Locate the cell with the specified text and output its (x, y) center coordinate. 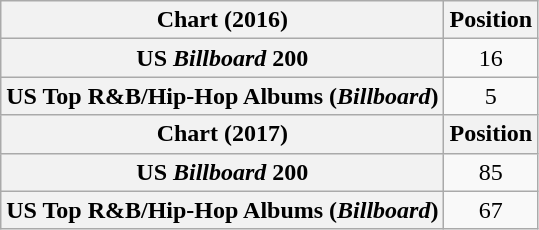
16 (491, 58)
67 (491, 210)
Chart (2017) (222, 134)
85 (491, 172)
Chart (2016) (222, 20)
5 (491, 96)
